Pinpoint the cell where the given text exists, returning its (x, y) midpoint coordinate. 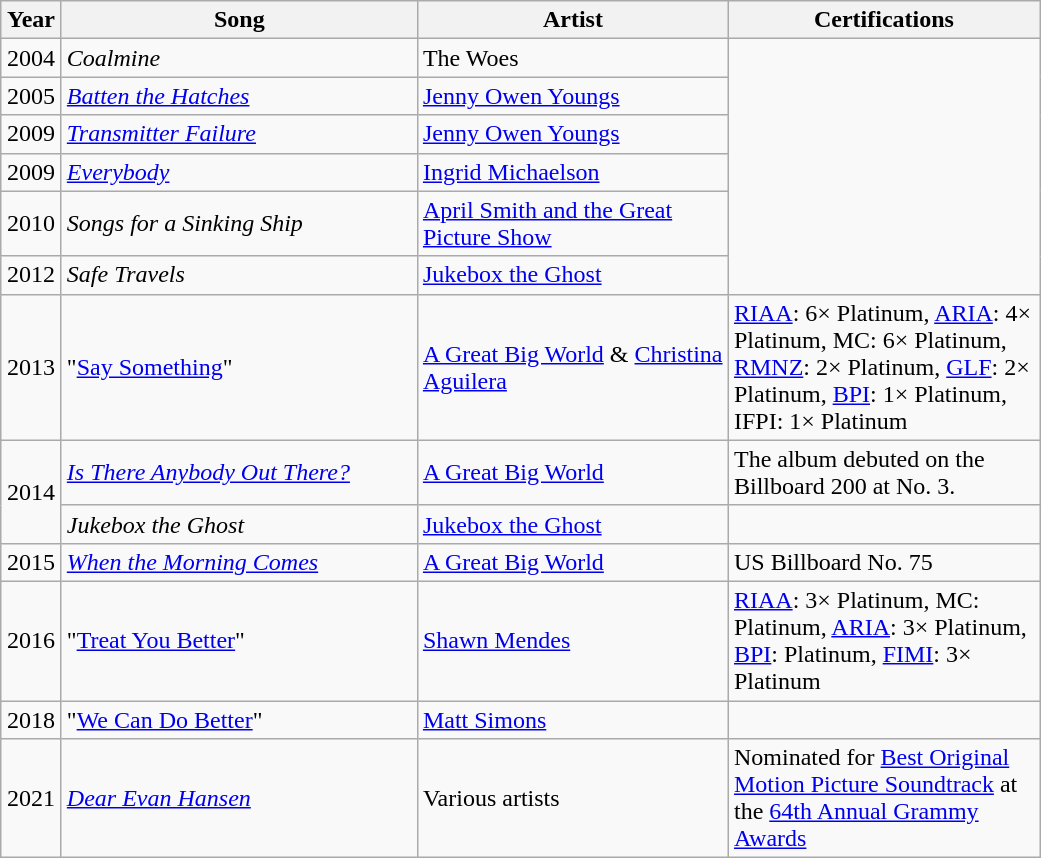
Transmitter Failure (239, 134)
Is There Anybody Out There? (239, 472)
Nominated for Best Original Motion Picture Soundtrack at the 64th Annual Grammy Awards (884, 798)
RIAA: 6× Platinum, ARIA: 4× Platinum, MC: 6× Platinum, RMNZ: 2× Platinum, GLF: 2× Platinum, BPI: 1× Platinum, IFPI: 1× Platinum (884, 367)
2014 (32, 492)
April Smith and the Great Picture Show (572, 224)
A Great Big World & Christina Aguilera (572, 367)
"Say Something" (239, 367)
2018 (32, 719)
2012 (32, 275)
US Billboard No. 75 (884, 562)
Various artists (572, 798)
Dear Evan Hansen (239, 798)
2021 (32, 798)
Shawn Mendes (572, 640)
2016 (32, 640)
2010 (32, 224)
Coalmine (239, 58)
Batten the Hatches (239, 96)
Matt Simons (572, 719)
Certifications (884, 20)
Songs for a Sinking Ship (239, 224)
When the Morning Comes (239, 562)
Everybody (239, 172)
"Treat You Better" (239, 640)
Year (32, 20)
2005 (32, 96)
The Woes (572, 58)
Song (239, 20)
Artist (572, 20)
RIAA: 3× Platinum, MC: Platinum, ARIA: 3× Platinum, BPI: Platinum, FIMI: 3× Platinum (884, 640)
2013 (32, 367)
"We Can Do Better" (239, 719)
2015 (32, 562)
2004 (32, 58)
Ingrid Michaelson (572, 172)
The album debuted on the Billboard 200 at No. 3. (884, 472)
Safe Travels (239, 275)
